Search for the cell housing the specified text and yield its [X, Y] center coordinate. 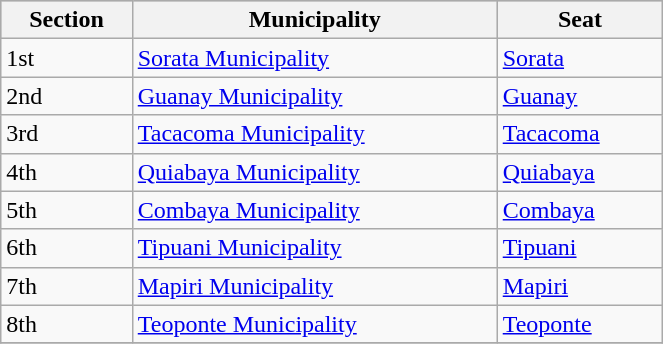
Tacacoma [580, 134]
Municipality [314, 20]
Seat [580, 20]
Mapiri [580, 286]
Combaya [580, 210]
Tacacoma Municipality [314, 134]
Tipuani [580, 248]
Mapiri Municipality [314, 286]
Tipuani Municipality [314, 248]
6th [66, 248]
8th [66, 324]
2nd [66, 96]
Guanay [580, 96]
Teoponte [580, 324]
Guanay Municipality [314, 96]
Quiabaya Municipality [314, 172]
7th [66, 286]
Combaya Municipality [314, 210]
5th [66, 210]
Sorata Municipality [314, 58]
4th [66, 172]
Teoponte Municipality [314, 324]
Section [66, 20]
3rd [66, 134]
1st [66, 58]
Sorata [580, 58]
Quiabaya [580, 172]
